Pinpoint the cell where the given text exists, returning its [x, y] midpoint coordinate. 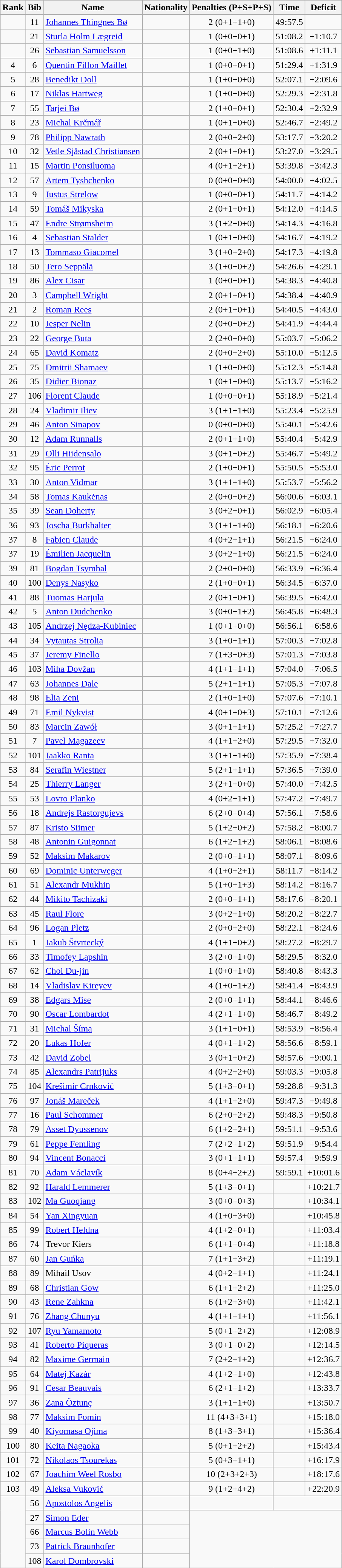
54:41.9 [289, 324]
6 (2+0+2+2) [231, 1115]
+12:08.9 [323, 1330]
Apostolos Angelis [93, 1503]
58:22.1 [289, 928]
6 (2+0+0+4) [231, 813]
+9:00.1 [323, 1057]
Joachim Weel Rosbo [93, 1474]
59:57.4 [289, 1158]
+6:03.1 [323, 496]
+6:36.4 [323, 568]
+5:12.5 [323, 353]
6 (1+2+1+2) [231, 841]
+4:29.1 [323, 266]
+4:40.8 [323, 281]
Tommaso Giacomel [93, 252]
6 (1+2+2+1) [231, 1129]
+4:43.0 [323, 309]
59:59.1 [289, 1172]
+11:25.0 [323, 1287]
+2:32.9 [323, 108]
Anton Dudchenko [93, 611]
58:40.8 [289, 971]
Vetle Sjåstad Christiansen [93, 151]
+9:31.3 [323, 1086]
56:39.5 [289, 597]
58:53.9 [289, 1028]
8 (0+4+2+2) [231, 1172]
Maxime Germain [93, 1359]
+4:44.4 [323, 324]
Lukas Hofer [93, 1043]
+8:43.9 [323, 985]
+8:20.1 [323, 899]
Bogdan Tsymbal [93, 568]
3 (1+0+2+0) [231, 252]
57:00.3 [289, 640]
49:57.5 [289, 22]
53:17.7 [289, 137]
+8:46.6 [323, 1000]
56:56.1 [289, 626]
59:51.1 [289, 1129]
+3:20.2 [323, 137]
+7:42.5 [323, 784]
4 (1+0+2+1) [231, 870]
+6:42.0 [323, 597]
4 (1+0+1+2) [231, 985]
107 [35, 1330]
+9:53.6 [323, 1129]
9 (1+2+4+2) [231, 1489]
David Zobel [93, 1057]
Miha Dovžan [93, 669]
10 (2+3+2+3) [231, 1474]
+12:43.8 [323, 1374]
+4:19.8 [323, 252]
+7:03.8 [323, 655]
57:10.1 [289, 712]
59:48.3 [289, 1115]
Penalties (P+S+P+S) [231, 8]
Raul Flore [93, 914]
Anton Vidmar [93, 482]
Deficit [323, 8]
58:07.1 [289, 856]
52:46.7 [289, 122]
55:03.7 [289, 338]
4 (1+0+3+0) [231, 1215]
Johannes Dale [93, 683]
Fabien Claude [93, 540]
Mikito Tachizaki [93, 899]
Antonin Guigonnat [93, 841]
Choi Du-jin [93, 971]
Jan Guńka [93, 1259]
Vladislav Kireyev [93, 985]
59:03.3 [289, 1072]
Rank [13, 8]
53:27.0 [289, 151]
Timofey Lapshin [93, 957]
51:29.4 [289, 65]
8 (1+3+3+1) [231, 1431]
Pavel Magazeev [93, 741]
59:47.3 [289, 1101]
+9:59.9 [323, 1158]
Christian Gow [93, 1287]
Michal Šíma [93, 1028]
Paul Schommer [93, 1115]
+7:49.7 [323, 798]
Zhang Chunyu [93, 1316]
Rene Zahkna [93, 1302]
1 [35, 942]
+7:39.0 [323, 770]
55:12.3 [289, 367]
+1:10.7 [323, 36]
3 [35, 295]
+4:16.8 [323, 223]
52:07.1 [289, 79]
+4:14.2 [323, 195]
+8:16.7 [323, 885]
58:41.4 [289, 985]
57:35.9 [289, 755]
+6:58.6 [323, 626]
55:50.5 [289, 468]
+2:31.8 [323, 94]
+5:49.2 [323, 453]
56:02.9 [289, 511]
Krešimir Crnković [93, 1086]
52:30.4 [289, 108]
+4:40.9 [323, 295]
3 (2+0+1+0) [231, 957]
Tuomas Harjula [93, 597]
5 (1+0+1+3) [231, 885]
David Komatz [93, 353]
Roman Rees [93, 309]
56:34.5 [289, 583]
56:18.1 [289, 525]
6 (1+2+3+0) [231, 1302]
+5:21.4 [323, 396]
Tomáš Mikyska [93, 209]
+1:11.1 [323, 51]
Vytautas Strolia [93, 640]
+9:05.8 [323, 1072]
Martin Ponsiluoma [93, 165]
+10:01.6 [323, 1172]
Benedikt Doll [93, 79]
+12:36.7 [323, 1359]
Ma Guoqiang [93, 1201]
6 (1+1+0+4) [231, 1244]
55:13.7 [289, 381]
3 (0+0+0+3) [231, 1201]
+8:14.2 [323, 870]
54:00.0 [289, 180]
+11:19.1 [323, 1259]
+8:59.1 [323, 1043]
58:44.1 [289, 1000]
+15:36.4 [323, 1431]
+4:02.5 [323, 180]
+7:27.7 [323, 727]
+22:20.9 [323, 1489]
58:14.2 [289, 885]
58:17.6 [289, 899]
Ryu Yamamoto [93, 1330]
Nationality [166, 8]
+6:48.3 [323, 611]
Anton Sinapov [93, 425]
Tarjei Bø [93, 108]
+7:32.0 [323, 741]
+2:09.6 [323, 79]
Jesper Nelin [93, 324]
7 (1+3+0+3) [231, 655]
Sebastian Stalder [93, 238]
+8:08.6 [323, 841]
3 (1+2+0+0) [231, 223]
+13:50.7 [323, 1403]
+8:49.2 [323, 1014]
+10:21.7 [323, 1187]
Vincent Bonacci [93, 1158]
+8:32.0 [323, 957]
Sturla Holm Lægreid [93, 36]
104 [35, 1086]
George Buta [93, 338]
+8:00.7 [323, 827]
58:11.7 [289, 870]
Denys Nasyko [93, 583]
6 (1+1+2+2) [231, 1287]
4 (0+1+2+1) [231, 165]
+2:49.2 [323, 122]
+7:02.8 [323, 640]
54:11.7 [289, 195]
55:40.4 [289, 439]
3 (0+2+0+1) [231, 511]
Serafin Wiestner [93, 770]
+11:24.1 [323, 1273]
Adam Václavík [93, 1172]
Émilien Jacquelin [93, 554]
Mihail Usov [93, 1273]
3 (1+1+0+1) [231, 1028]
2 (1+0+1+0) [231, 698]
+7:58.6 [323, 813]
+7:12.6 [323, 712]
Alexandr Mukhin [93, 885]
57:07.6 [289, 698]
+4:19.2 [323, 238]
4 (0+2+2+0) [231, 1072]
Joscha Burkhalter [93, 525]
+16:17.9 [323, 1460]
Kristo Siimer [93, 827]
+8:24.6 [323, 928]
Maksim Makarov [93, 856]
+11:56.1 [323, 1316]
4 (2+1+1+0) [231, 1014]
Kiyomasa Ojima [93, 1431]
+8:43.3 [323, 971]
Tomas Kaukėnas [93, 496]
+9:49.8 [323, 1101]
105 [35, 626]
+10:34.1 [323, 1201]
Olli Hiidensalo [93, 453]
+8:22.7 [323, 914]
55:46.7 [289, 453]
+5:42.9 [323, 439]
57:58.2 [289, 827]
Éric Perrot [93, 468]
Aleksa Vuković [93, 1489]
5 (0+3+1+1) [231, 1460]
57:29.5 [289, 741]
+9:50.8 [323, 1115]
+5:14.8 [323, 367]
+8:09.6 [323, 856]
54:16.7 [289, 238]
+11:18.8 [323, 1244]
4 (1+1+0+2) [231, 942]
57:47.2 [289, 798]
Elia Zeni [93, 698]
Alexandrs Patrijuks [93, 1072]
56:00.6 [289, 496]
57:56.1 [289, 813]
53:39.8 [289, 165]
+4:14.5 [323, 209]
+12:14.5 [323, 1345]
56:33.9 [289, 568]
+6:37.0 [323, 583]
Robert Heldna [93, 1230]
58:06.1 [289, 841]
Michal Krčmář [93, 122]
Quentin Fillon Maillet [93, 65]
+5:53.0 [323, 468]
4 (1+2+1+0) [231, 1374]
7 (1+1+3+2) [231, 1259]
Lovro Planko [93, 798]
58:57.6 [289, 1057]
+5:25.9 [323, 410]
5 (1+2+0+2) [231, 827]
Adam Runnalls [93, 439]
Trevor Kiers [93, 1244]
51:08.2 [289, 36]
3 (2+1+0+0) [231, 784]
54:38.4 [289, 295]
Marcus Bolin Webb [93, 1532]
54:14.3 [289, 223]
108 [35, 1561]
Roberto Piqueras [93, 1345]
Artem Tyshchenko [93, 180]
Maksim Fomin [93, 1417]
+8:56.4 [323, 1028]
58:27.2 [289, 942]
Simon Eder [93, 1517]
Harald Lemmerer [93, 1187]
55:40.1 [289, 425]
54:26.6 [289, 266]
Sebastian Samuelsson [93, 51]
Yan Xingyuan [93, 1215]
+5:16.2 [323, 381]
+5:42.6 [323, 425]
54:40.5 [289, 309]
+18:17.6 [323, 1474]
+11:42.1 [323, 1302]
Johannes Thingnes Bø [93, 22]
+11:03.4 [323, 1230]
+15:43.4 [323, 1446]
57:36.5 [289, 770]
55:18.9 [289, 396]
Nikolaos Tsourekas [93, 1460]
4 (0+1+0+3) [231, 712]
Andrzej Nędza-Kubiniec [93, 626]
Jonáš Mareček [93, 1101]
+7:07.8 [323, 683]
Marcin Zawół [93, 727]
55:10.0 [289, 353]
2 [35, 309]
55:53.7 [289, 482]
Niklas Hartweg [93, 94]
+3:42.3 [323, 165]
57:25.2 [289, 727]
Edgars Mise [93, 1000]
Name [93, 8]
Dominic Unterweger [93, 870]
Bib [35, 8]
59:51.9 [289, 1144]
54:17.3 [289, 252]
+1:31.9 [323, 65]
Emil Nykvist [93, 712]
+15:18.0 [323, 1417]
4 (1+2+0+1) [231, 1230]
Karol Dombrovski [93, 1561]
Philipp Nawrath [93, 137]
56:45.8 [289, 611]
+13:33.7 [323, 1388]
52:29.3 [289, 94]
51:08.6 [289, 51]
Didier Bionaz [93, 381]
58:46.7 [289, 1014]
3 (1+0+1+1) [231, 640]
Florent Claude [93, 396]
+10:45.8 [323, 1215]
Jeremy Finello [93, 655]
+7:38.4 [323, 755]
+8:29.7 [323, 942]
59:28.8 [289, 1086]
+6:05.4 [323, 511]
55:23.4 [289, 410]
Dmitrii Shamaev [93, 367]
Campbell Wright [93, 295]
58:29.5 [289, 957]
+3:29.5 [323, 151]
Vladimir Iliev [93, 410]
Jakub Štvrtecký [93, 942]
54:38.3 [289, 281]
+6:20.6 [323, 525]
3 (1+0+0+2) [231, 266]
Time [289, 8]
54:12.0 [289, 209]
Justus Strelow [93, 195]
Andrejs Rastorgujevs [93, 813]
Oscar Lombardot [93, 1014]
57:01.3 [289, 655]
Peppe Femling [93, 1144]
Thierry Langer [93, 784]
+7:06.5 [323, 669]
Alex Cisar [93, 281]
4 (0+1+1+2) [231, 1043]
Patrick Braunhofer [93, 1546]
Sean Doherty [93, 511]
106 [35, 396]
Cesar Beauvais [93, 1388]
+5:56.2 [323, 482]
11 (4+3+3+1) [231, 1417]
+5:06.2 [323, 338]
Logan Pletz [93, 928]
38 [35, 1000]
57:04.0 [289, 669]
+7:10.1 [323, 698]
58:56.6 [289, 1043]
Jaakko Ranta [93, 755]
57:05.3 [289, 683]
3 (0+0+1+2) [231, 611]
6 (2+1+1+2) [231, 1388]
Tero Seppälä [93, 266]
Matej Kazár [93, 1374]
58:20.2 [289, 914]
Keita Nagaoka [93, 1446]
Asset Dyussenov [93, 1129]
Endre Strømsheim [93, 223]
Zana Öztunç [93, 1403]
57:40.0 [289, 784]
+9:54.4 [323, 1144]
